Search for the cell housing the specified text and yield its (X, Y) center coordinate. 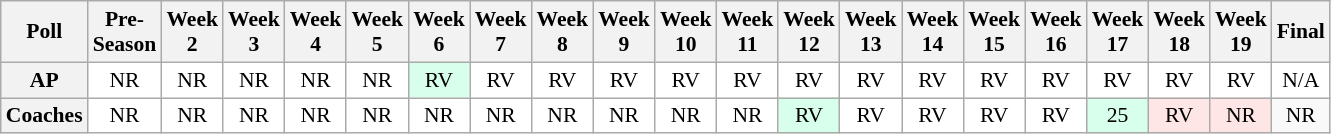
Week8 (562, 32)
Coaches (44, 116)
25 (1118, 116)
Week9 (624, 32)
Week15 (994, 32)
Week2 (192, 32)
Week4 (316, 32)
Week13 (871, 32)
Week18 (1179, 32)
Week6 (439, 32)
Week14 (933, 32)
Week17 (1118, 32)
Week12 (809, 32)
Week5 (377, 32)
Poll (44, 32)
AP (44, 80)
N/A (1301, 80)
Week7 (501, 32)
Pre-Season (125, 32)
Week3 (254, 32)
Final (1301, 32)
Week11 (748, 32)
Week16 (1056, 32)
Week10 (686, 32)
Week19 (1241, 32)
